Identify which cell holds the provided text, then report its (x, y) central coordinate. 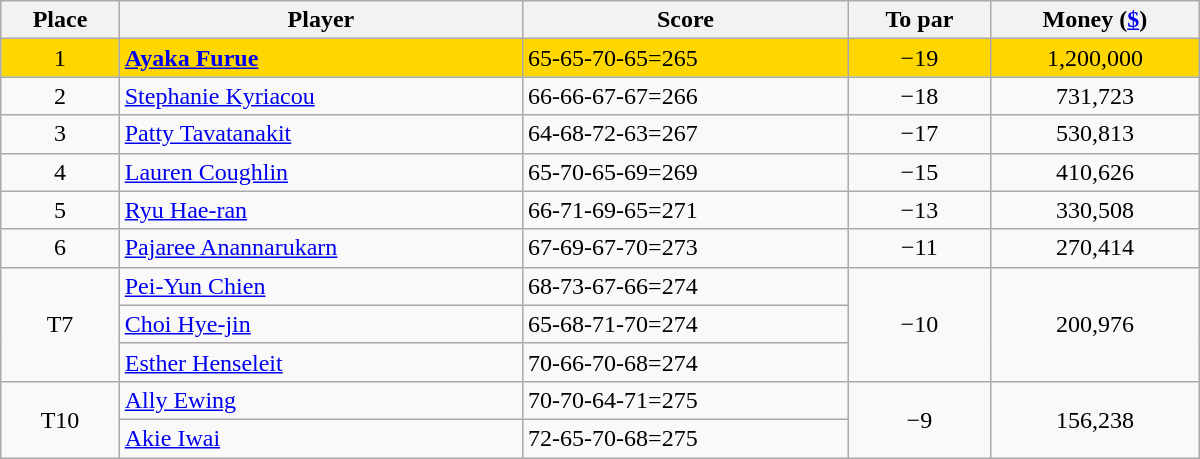
T7 (60, 324)
Player (320, 20)
Ayaka Furue (320, 58)
1 (60, 58)
−18 (919, 96)
66-66-67-67=266 (686, 96)
Choi Hye-jin (320, 324)
−9 (919, 419)
6 (60, 248)
1,200,000 (1096, 58)
5 (60, 210)
Stephanie Kyriacou (320, 96)
−15 (919, 172)
65-70-65-69=269 (686, 172)
270,414 (1096, 248)
Akie Iwai (320, 438)
70-66-70-68=274 (686, 362)
731,723 (1096, 96)
Place (60, 20)
64-68-72-63=267 (686, 134)
156,238 (1096, 419)
68-73-67-66=274 (686, 286)
65-68-71-70=274 (686, 324)
Esther Henseleit (320, 362)
To par (919, 20)
Lauren Coughlin (320, 172)
T10 (60, 419)
530,813 (1096, 134)
−10 (919, 324)
67-69-67-70=273 (686, 248)
−11 (919, 248)
Ryu Hae-ran (320, 210)
72-65-70-68=275 (686, 438)
200,976 (1096, 324)
3 (60, 134)
65-65-70-65=265 (686, 58)
410,626 (1096, 172)
Patty Tavatanakit (320, 134)
Pei-Yun Chien (320, 286)
−13 (919, 210)
4 (60, 172)
70-70-64-71=275 (686, 400)
Score (686, 20)
66-71-69-65=271 (686, 210)
330,508 (1096, 210)
Ally Ewing (320, 400)
Pajaree Anannarukarn (320, 248)
Money ($) (1096, 20)
2 (60, 96)
−17 (919, 134)
−19 (919, 58)
